Identify which cell holds the provided text, then report its [x, y] central coordinate. 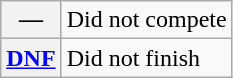
DNF [31, 58]
Did not compete [146, 20]
Did not finish [146, 58]
— [31, 20]
